Scan for the cell matching the given text and deliver its (X, Y) coordinate at center. 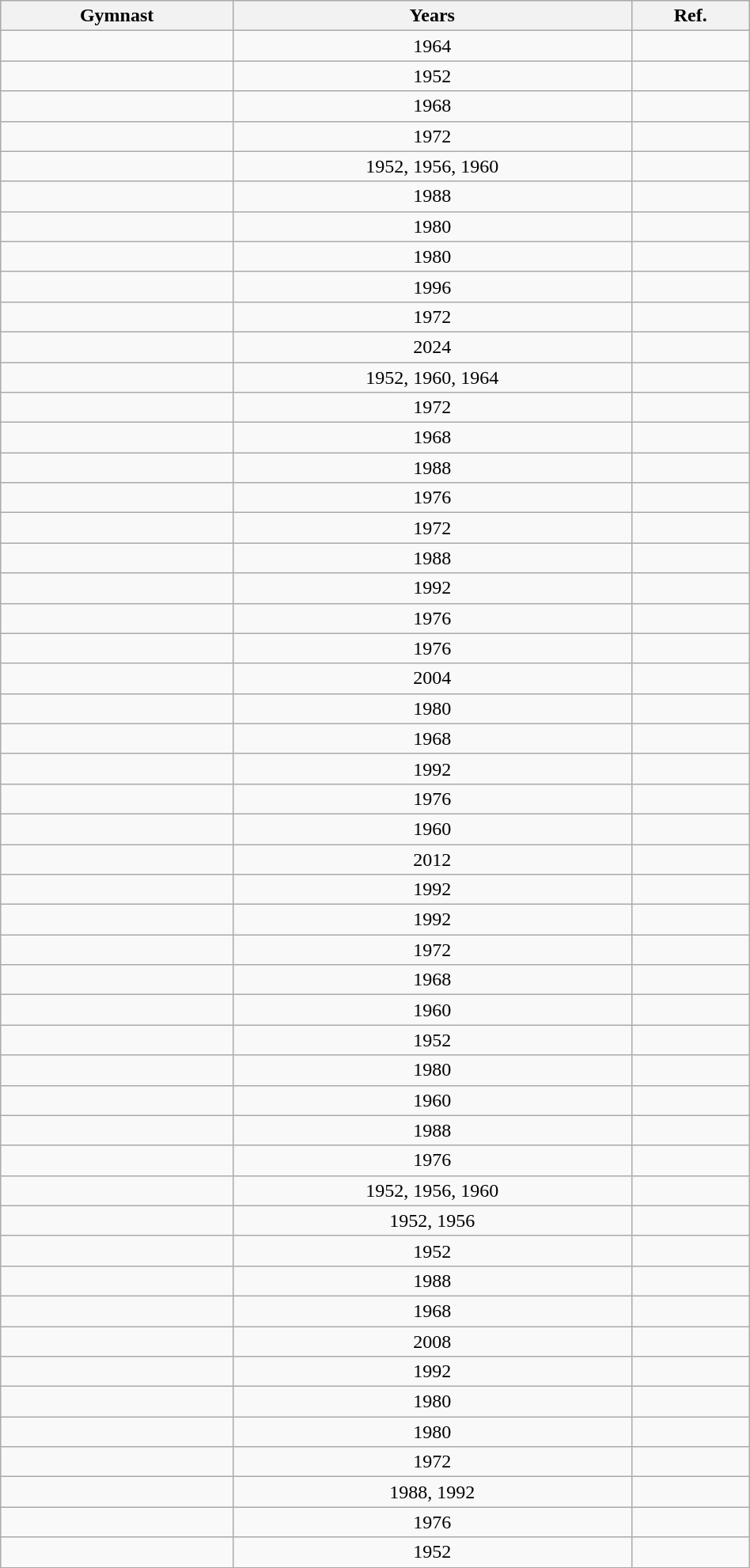
1964 (432, 46)
2024 (432, 347)
2012 (432, 859)
2008 (432, 1342)
1952, 1956 (432, 1221)
Years (432, 16)
1988, 1992 (432, 1492)
1996 (432, 287)
1952, 1960, 1964 (432, 378)
Gymnast (117, 16)
Ref. (690, 16)
2004 (432, 678)
